Extract the [x, y] coordinate from the center of the cell holding the provided text.  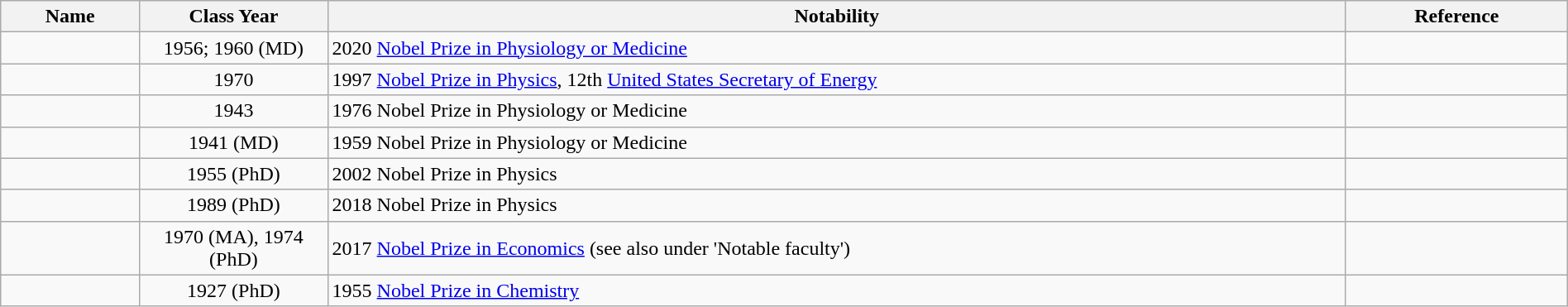
2017 Nobel Prize in Economics (see also under 'Notable faculty') [837, 248]
Notability [837, 17]
1927 (PhD) [233, 290]
1976 Nobel Prize in Physiology or Medicine [837, 111]
1955 (PhD) [233, 174]
1955 Nobel Prize in Chemistry [837, 290]
1959 Nobel Prize in Physiology or Medicine [837, 142]
1956; 1960 (MD) [233, 48]
2020 Nobel Prize in Physiology or Medicine [837, 48]
1943 [233, 111]
Name [70, 17]
2002 Nobel Prize in Physics [837, 174]
1970 (MA), 1974 (PhD) [233, 248]
1989 (PhD) [233, 205]
1941 (MD) [233, 142]
1970 [233, 79]
Reference [1456, 17]
Class Year [233, 17]
1997 Nobel Prize in Physics, 12th United States Secretary of Energy [837, 79]
2018 Nobel Prize in Physics [837, 205]
